Capture the cell that displays the provided text and extract its (x, y) central coordinate. 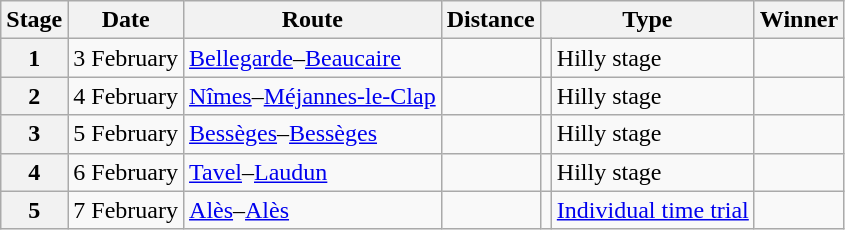
Individual time trial (652, 210)
Date (126, 20)
3 (34, 134)
Bessèges–Bessèges (313, 134)
Alès–Alès (313, 210)
Stage (34, 20)
1 (34, 58)
3 February (126, 58)
4 February (126, 96)
Tavel–Laudun (313, 172)
Distance (490, 20)
7 February (126, 210)
6 February (126, 172)
Bellegarde–Beaucaire (313, 58)
4 (34, 172)
Route (313, 20)
5 February (126, 134)
Type (647, 20)
Nîmes–Méjannes-le-Clap (313, 96)
2 (34, 96)
5 (34, 210)
Winner (798, 20)
